Locate the cell with the specified text and output its (X, Y) center coordinate. 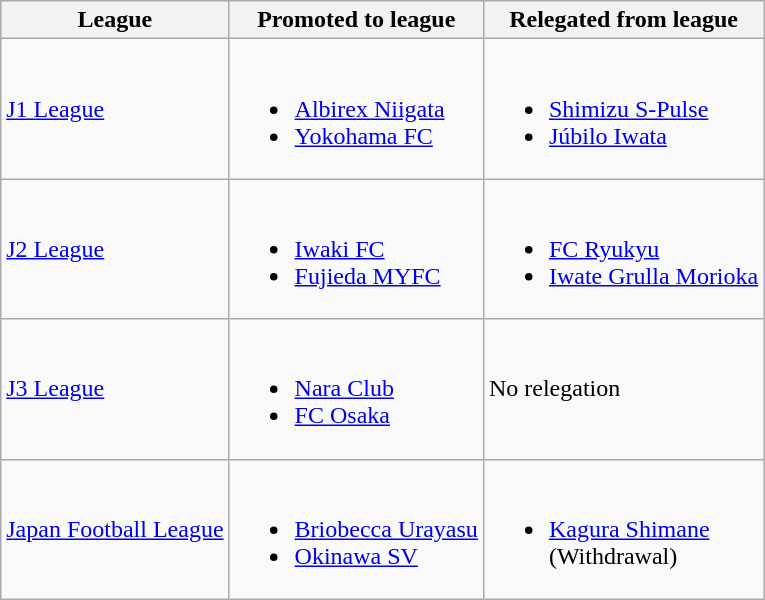
Nara Club FC Osaka (356, 389)
FC Ryukyu Iwate Grulla Morioka (623, 249)
Albirex Niigata Yokohama FC (356, 109)
Kagura Shimane (Withdrawal) (623, 529)
J1 League (115, 109)
Briobecca Urayasu Okinawa SV (356, 529)
J3 League (115, 389)
Japan Football League (115, 529)
League (115, 20)
J2 League (115, 249)
Promoted to league (356, 20)
Shimizu S-Pulse Júbilo Iwata (623, 109)
No relegation (623, 389)
Iwaki FC Fujieda MYFC (356, 249)
Relegated from league (623, 20)
